Return [X, Y] of the center of cell containing provided text 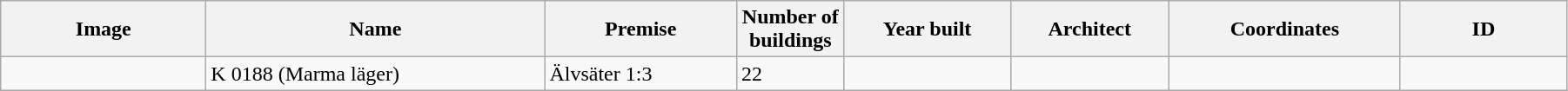
Name [376, 29]
22 [790, 74]
Coordinates [1284, 29]
Premise [640, 29]
Älvsäter 1:3 [640, 74]
Image [104, 29]
Year built [928, 29]
Architect [1089, 29]
Number ofbuildings [790, 29]
K 0188 (Marma läger) [376, 74]
ID [1483, 29]
